Provide the [x, y] coordinate of the cell's center where the given text is located.  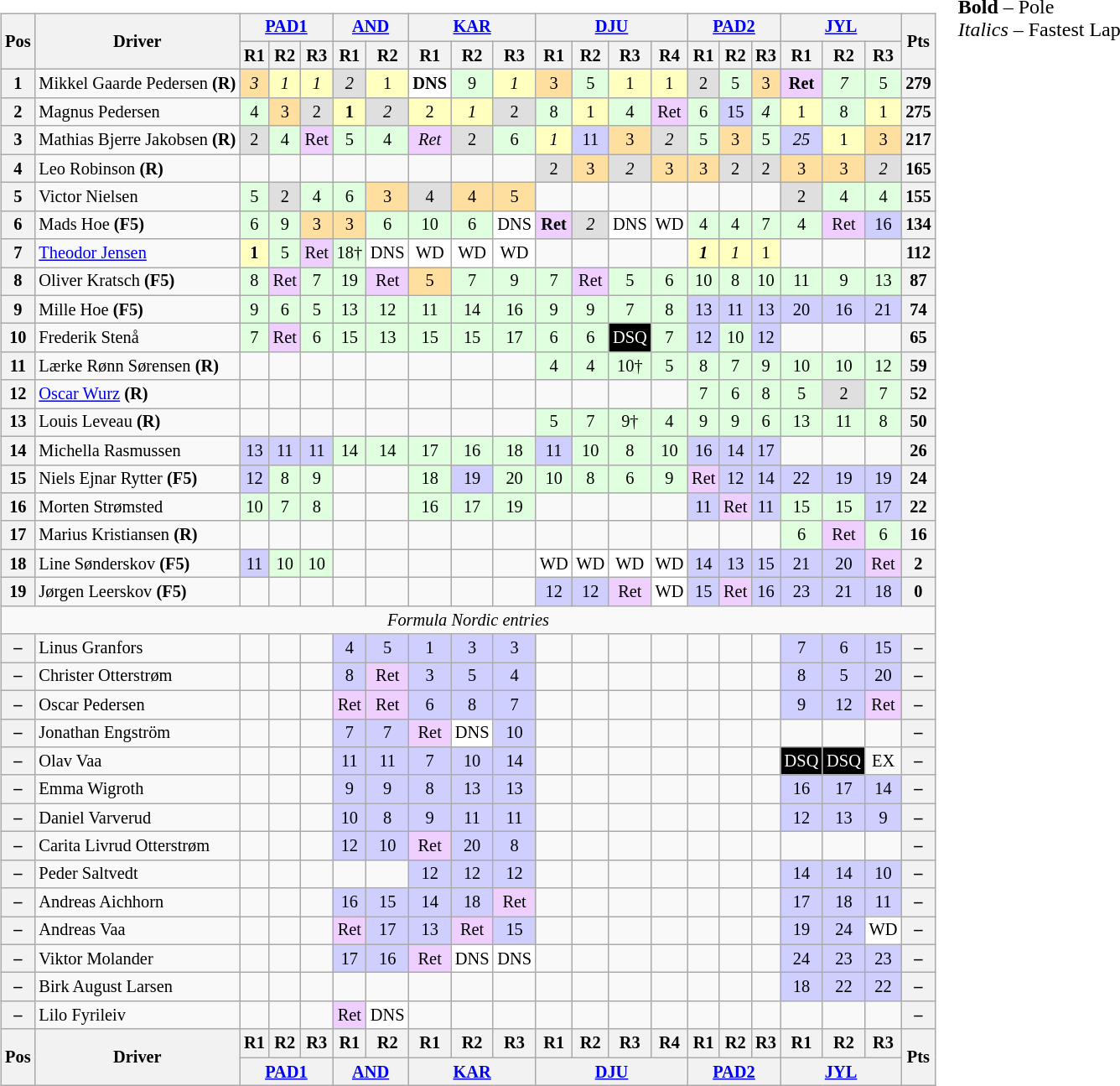
112 [918, 253]
Niels Ejnar Rytter (F5) [137, 479]
Louis Leveau (R) [137, 423]
Peder Saltvedt [137, 874]
25 [801, 140]
Lilo Fyrileiv [137, 1016]
Michella Rasmussen [137, 450]
Magnus Pedersen [137, 112]
Andreas Aichhorn [137, 902]
Lærke Rønn Sørensen (R) [137, 366]
Mille Hoe (F5) [137, 309]
279 [918, 84]
Daniel Varverud [137, 818]
Victor Nielsen [137, 197]
Frederik Stenå [137, 338]
Marius Kristiansen (R) [137, 535]
65 [918, 338]
Olav Vaa [137, 761]
Mathias Bjerre Jakobsen (R) [137, 140]
Leo Robinson (R) [137, 169]
59 [918, 366]
Morten Strømsted [137, 507]
Emma Wigroth [137, 789]
Jørgen Leerskov (F5) [137, 592]
Birk August Larsen [137, 987]
9† [630, 423]
EX [884, 761]
26 [918, 450]
Oliver Kratsch (F5) [137, 282]
18† [350, 253]
275 [918, 112]
52 [918, 394]
Carita Livrud Otterstrøm [137, 846]
Andreas Vaa [137, 931]
74 [918, 309]
Line Sønderskov (F5) [137, 564]
10† [630, 366]
87 [918, 282]
Oscar Wurz (R) [137, 394]
Formula Nordic entries [468, 620]
Theodor Jensen [137, 253]
Jonathan Engström [137, 733]
0 [918, 592]
Viktor Molander [137, 959]
Oscar Pedersen [137, 704]
Mads Hoe (F5) [137, 225]
Christer Otterstrøm [137, 677]
50 [918, 423]
Linus Granfors [137, 648]
134 [918, 225]
Mikkel Gaarde Pedersen (R) [137, 84]
165 [918, 169]
217 [918, 140]
155 [918, 197]
